Detect which cell encompasses the target text, then output its [X, Y] center coordinate. 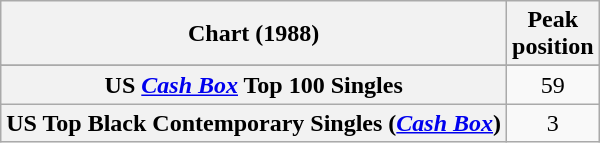
Peakposition [553, 34]
Chart (1988) [254, 34]
3 [553, 123]
US Cash Box Top 100 Singles [254, 85]
59 [553, 85]
US Top Black Contemporary Singles (Cash Box) [254, 123]
